Identify which cell holds the provided text, then report its [X, Y] central coordinate. 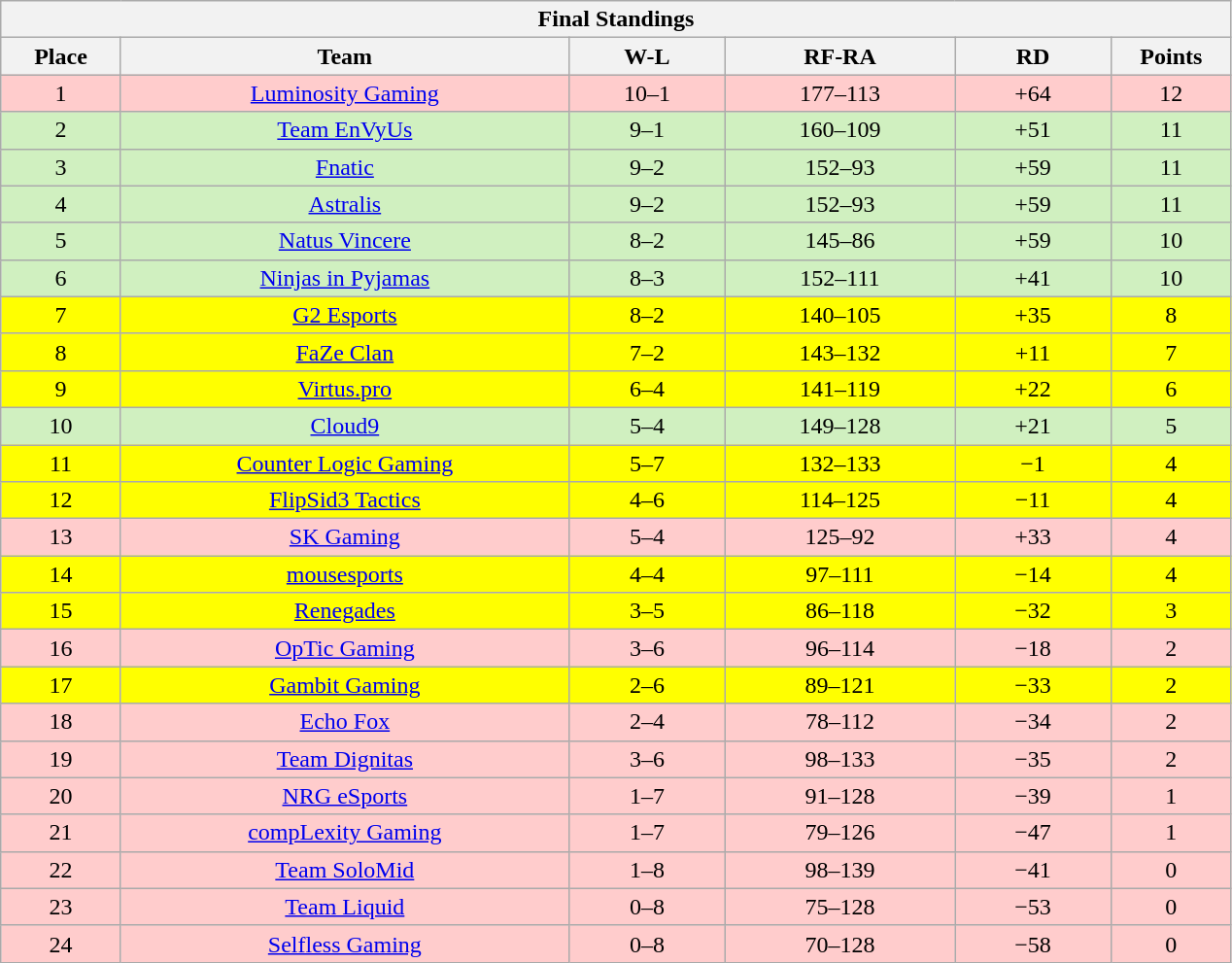
−11 [1032, 500]
2–4 [647, 722]
5–7 [647, 464]
−34 [1032, 722]
+64 [1032, 93]
18 [61, 722]
+21 [1032, 426]
97–111 [839, 574]
W-L [647, 56]
149–128 [839, 426]
−1 [1032, 464]
15 [61, 611]
+22 [1032, 389]
89–121 [839, 685]
OpTic Gaming [344, 648]
Counter Logic Gaming [344, 464]
Luminosity Gaming [344, 93]
SK Gaming [344, 537]
−33 [1032, 685]
2–6 [647, 685]
Astralis [344, 204]
Echo Fox [344, 722]
98–139 [839, 870]
NRG eSports [344, 796]
FaZe Clan [344, 352]
114–125 [839, 500]
1–8 [647, 870]
Selfless Gaming [344, 944]
Renegades [344, 611]
RD [1032, 56]
Team Liquid [344, 907]
98–133 [839, 759]
Natus Vincere [344, 241]
G2 Esports [344, 315]
Points [1172, 56]
86–118 [839, 611]
−58 [1032, 944]
+33 [1032, 537]
−14 [1032, 574]
96–114 [839, 648]
+41 [1032, 278]
177–113 [839, 93]
RF-RA [839, 56]
20 [61, 796]
Cloud9 [344, 426]
125–92 [839, 537]
−35 [1032, 759]
17 [61, 685]
+51 [1032, 130]
compLexity Gaming [344, 833]
13 [61, 537]
−53 [1032, 907]
16 [61, 648]
+11 [1032, 352]
Team Dignitas [344, 759]
mousesports [344, 574]
14 [61, 574]
141–119 [839, 389]
19 [61, 759]
4–6 [647, 500]
160–109 [839, 130]
Final Standings [616, 19]
3–5 [647, 611]
10–1 [647, 93]
Place [61, 56]
79–126 [839, 833]
22 [61, 870]
75–128 [839, 907]
6–4 [647, 389]
Fnatic [344, 167]
Team SoloMid [344, 870]
Team EnVyUs [344, 130]
−18 [1032, 648]
+35 [1032, 315]
143–132 [839, 352]
24 [61, 944]
FlipSid3 Tactics [344, 500]
−32 [1032, 611]
−41 [1032, 870]
−47 [1032, 833]
−39 [1032, 796]
Ninjas in Pyjamas [344, 278]
145–86 [839, 241]
140–105 [839, 315]
4–4 [647, 574]
Gambit Gaming [344, 685]
9–1 [647, 130]
Team [344, 56]
8–3 [647, 278]
152–111 [839, 278]
23 [61, 907]
9 [61, 389]
78–112 [839, 722]
21 [61, 833]
91–128 [839, 796]
7–2 [647, 352]
70–128 [839, 944]
132–133 [839, 464]
Virtus.pro [344, 389]
